Identify which cell holds the provided text, then report its (x, y) central coordinate. 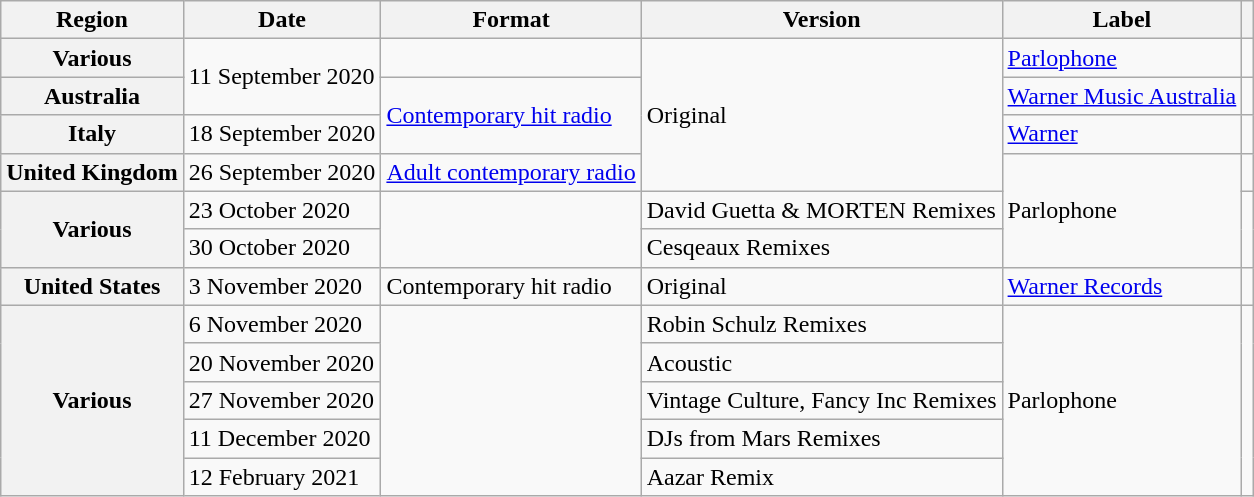
Date (282, 20)
6 November 2020 (282, 324)
Warner Records (1122, 286)
Robin Schulz Remixes (822, 324)
Warner (1122, 134)
30 October 2020 (282, 248)
Label (1122, 20)
11 December 2020 (282, 438)
Region (92, 20)
Aazar Remix (822, 477)
DJs from Mars Remixes (822, 438)
Warner Music Australia (1122, 96)
Vintage Culture, Fancy Inc Remixes (822, 400)
11 September 2020 (282, 77)
Format (511, 20)
Acoustic (822, 362)
20 November 2020 (282, 362)
27 November 2020 (282, 400)
Version (822, 20)
Adult contemporary radio (511, 172)
United Kingdom (92, 172)
Australia (92, 96)
United States (92, 286)
3 November 2020 (282, 286)
18 September 2020 (282, 134)
12 February 2021 (282, 477)
David Guetta & MORTEN Remixes (822, 210)
26 September 2020 (282, 172)
23 October 2020 (282, 210)
Cesqeaux Remixes (822, 248)
Italy (92, 134)
